Detect which cell encompasses the target text, then output its [x, y] center coordinate. 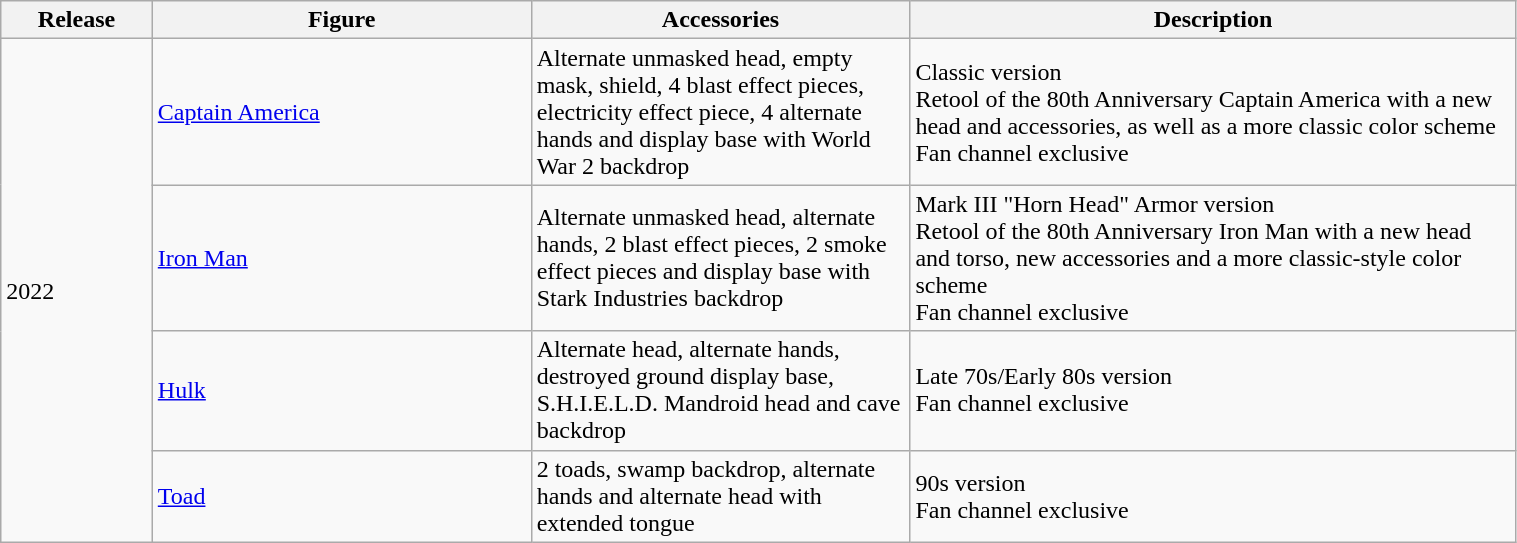
Description [1213, 20]
Alternate head, alternate hands, destroyed ground display base, S.H.I.E.L.D. Mandroid head and cave backdrop [720, 390]
Toad [342, 496]
Accessories [720, 20]
2 toads, swamp backdrop, alternate hands and alternate head with extended tongue [720, 496]
90s versionFan channel exclusive [1213, 496]
Figure [342, 20]
Alternate unmasked head, alternate hands, 2 blast effect pieces, 2 smoke effect pieces and display base with Stark Industries backdrop [720, 258]
Iron Man [342, 258]
Late 70s/Early 80s versionFan channel exclusive [1213, 390]
2022 [77, 290]
Captain America [342, 112]
Release [77, 20]
Hulk [342, 390]
